Search for the cell housing the specified text and yield its [x, y] center coordinate. 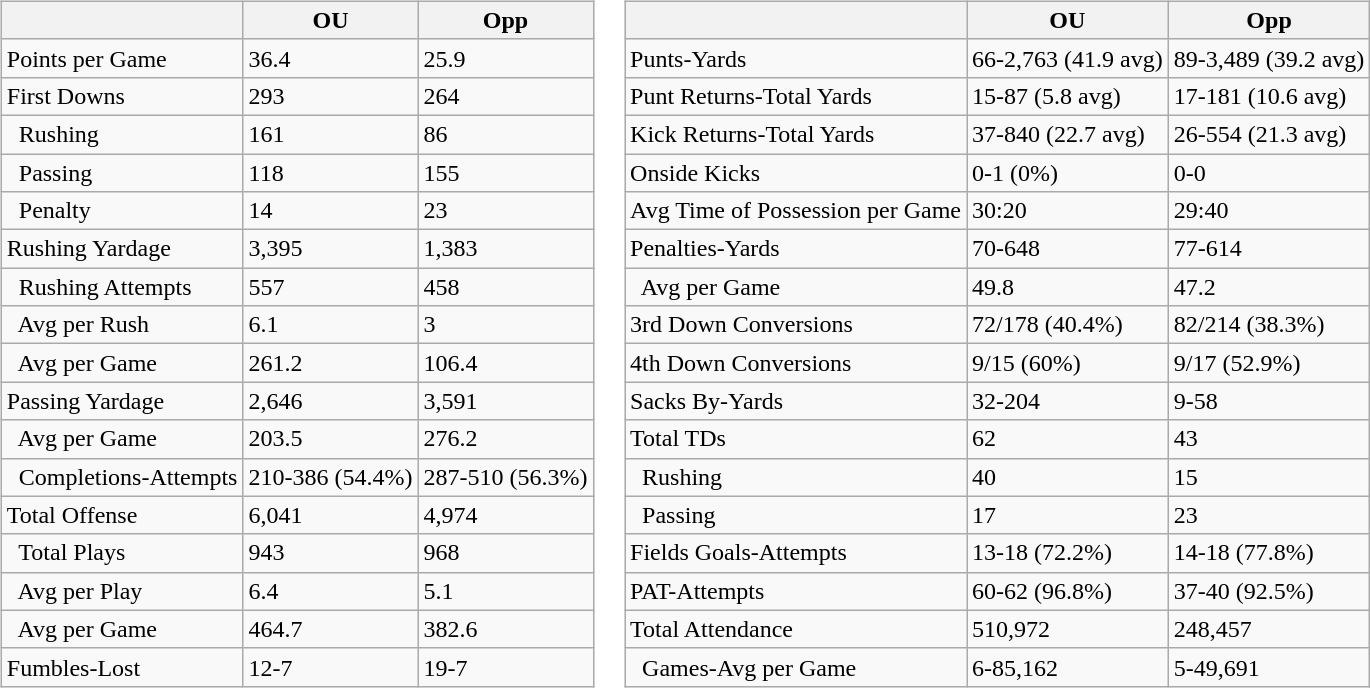
2,646 [330, 401]
Penalty [122, 211]
60-62 (96.8%) [1067, 591]
Total Attendance [796, 629]
37-840 (22.7 avg) [1067, 134]
382.6 [506, 629]
77-614 [1269, 249]
17-181 (10.6 avg) [1269, 96]
287-510 (56.3%) [506, 477]
Total Offense [122, 515]
203.5 [330, 439]
3rd Down Conversions [796, 325]
9/17 (52.9%) [1269, 363]
19-7 [506, 667]
968 [506, 553]
943 [330, 553]
15 [1269, 477]
PAT-Attempts [796, 591]
Total TDs [796, 439]
29:40 [1269, 211]
3,395 [330, 249]
0-0 [1269, 173]
Rushing Yardage [122, 249]
32-204 [1067, 401]
37-40 (92.5%) [1269, 591]
161 [330, 134]
Avg Time of Possession per Game [796, 211]
3,591 [506, 401]
Onside Kicks [796, 173]
510,972 [1067, 629]
293 [330, 96]
47.2 [1269, 287]
Sacks By-Yards [796, 401]
210-386 (54.4%) [330, 477]
Punts-Yards [796, 58]
155 [506, 173]
6.1 [330, 325]
Kick Returns-Total Yards [796, 134]
6,041 [330, 515]
Avg per Play [122, 591]
30:20 [1067, 211]
Points per Game [122, 58]
62 [1067, 439]
First Downs [122, 96]
26-554 (21.3 avg) [1269, 134]
1,383 [506, 249]
118 [330, 173]
Fields Goals-Attempts [796, 553]
86 [506, 134]
5.1 [506, 591]
4,974 [506, 515]
49.8 [1067, 287]
82/214 (38.3%) [1269, 325]
89-3,489 (39.2 avg) [1269, 58]
36.4 [330, 58]
9/15 (60%) [1067, 363]
Rushing Attempts [122, 287]
Games-Avg per Game [796, 667]
Total Plays [122, 553]
3 [506, 325]
72/178 (40.4%) [1067, 325]
6.4 [330, 591]
17 [1067, 515]
248,457 [1269, 629]
70-648 [1067, 249]
12-7 [330, 667]
458 [506, 287]
15-87 (5.8 avg) [1067, 96]
Penalties-Yards [796, 249]
6-85,162 [1067, 667]
25.9 [506, 58]
Completions-Attempts [122, 477]
Passing Yardage [122, 401]
557 [330, 287]
261.2 [330, 363]
40 [1067, 477]
106.4 [506, 363]
264 [506, 96]
276.2 [506, 439]
66-2,763 (41.9 avg) [1067, 58]
464.7 [330, 629]
13-18 (72.2%) [1067, 553]
Avg per Rush [122, 325]
Punt Returns-Total Yards [796, 96]
Fumbles-Lost [122, 667]
14 [330, 211]
0-1 (0%) [1067, 173]
9-58 [1269, 401]
4th Down Conversions [796, 363]
43 [1269, 439]
14-18 (77.8%) [1269, 553]
5-49,691 [1269, 667]
